Return the (x, y) coordinate for the center point of the cell that contains the specified text.  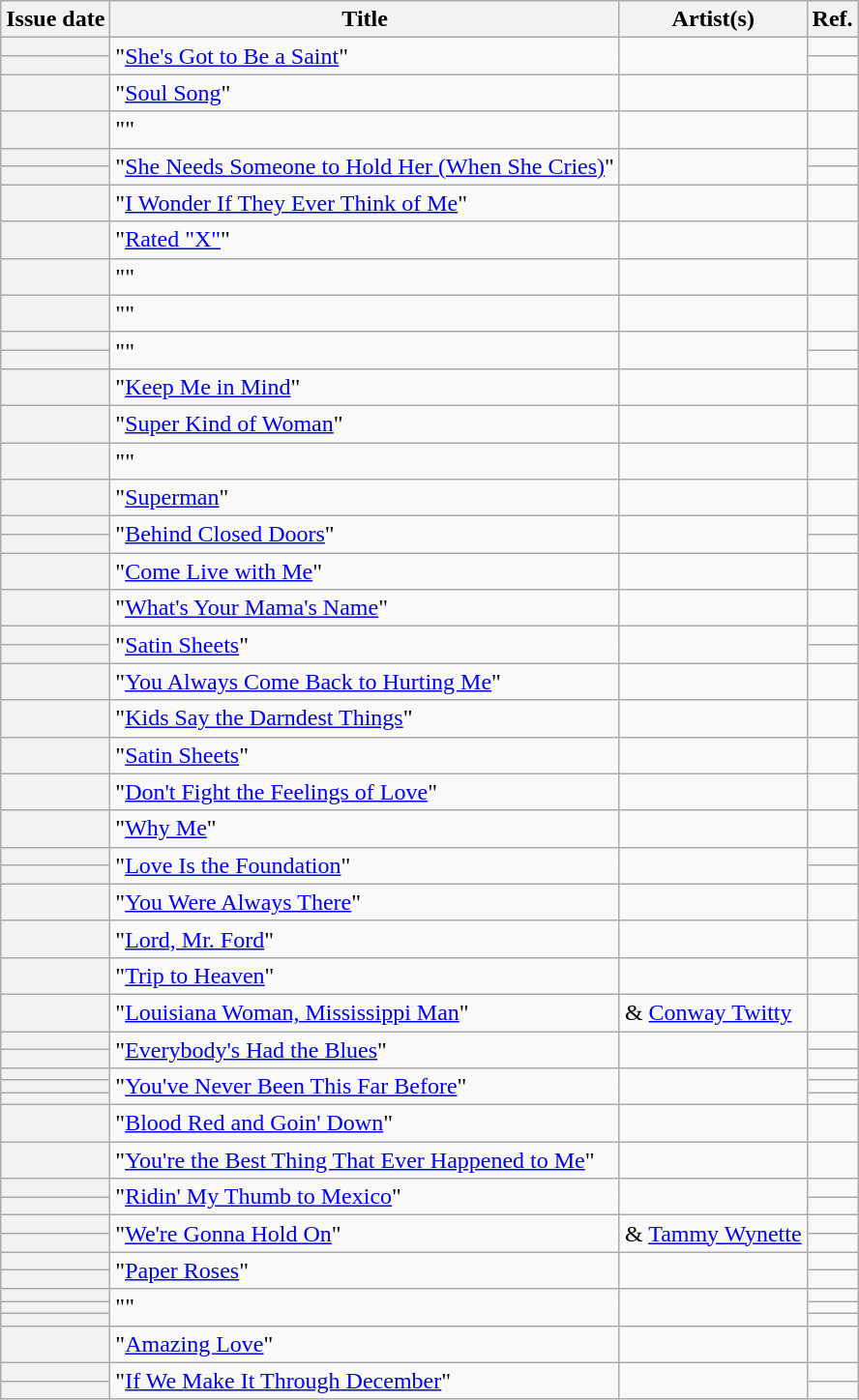
"Come Live with Me" (366, 571)
"You've Never Been This Far Before" (366, 1087)
"Blood Red and Goin' Down" (366, 1123)
& Tammy Wynette (713, 1234)
"You're the Best Thing That Ever Happened to Me" (366, 1160)
"We're Gonna Hold On" (366, 1234)
"Everybody's Had the Blues" (366, 1049)
"Paper Roses" (366, 1270)
"Kids Say the Darndest Things" (366, 718)
"Love Is the Foundation" (366, 865)
"I Wonder If They Ever Think of Me" (366, 203)
"Keep Me in Mind" (366, 387)
"She Needs Someone to Hold Her (When She Cries)" (366, 166)
"Soul Song" (366, 93)
"Why Me" (366, 829)
"What's Your Mama's Name" (366, 608)
Ref. (832, 19)
"Don't Fight the Feelings of Love" (366, 792)
"Trip to Heaven" (366, 976)
"Super Kind of Woman" (366, 423)
"Rated "X"" (366, 240)
"Ridin' My Thumb to Mexico" (366, 1197)
"Behind Closed Doors" (366, 535)
"She's Got to Be a Saint" (366, 56)
Title (366, 19)
"Louisiana Woman, Mississippi Man" (366, 1012)
"Lord, Mr. Ford" (366, 939)
Issue date (56, 19)
Artist(s) (713, 19)
"Amazing Love" (366, 1344)
"If We Make It Through December" (366, 1381)
"You Always Come Back to Hurting Me" (366, 682)
"You Were Always There" (366, 902)
"Superman" (366, 498)
& Conway Twitty (713, 1012)
